Output the (x, y) coordinate of the center of the cell containing the given text.  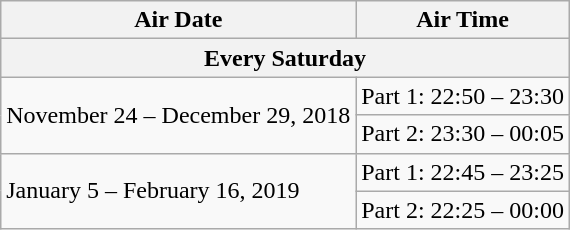
Part 1: 22:50 – 23:30 (463, 96)
November 24 – December 29, 2018 (178, 115)
January 5 – February 16, 2019 (178, 191)
Air Date (178, 20)
Air Time (463, 20)
Part 2: 22:25 – 00:00 (463, 210)
Every Saturday (286, 58)
Part 1: 22:45 – 23:25 (463, 172)
Part 2: 23:30 – 00:05 (463, 134)
